From the cell containing the given text, extract its center point as [x, y] coordinate. 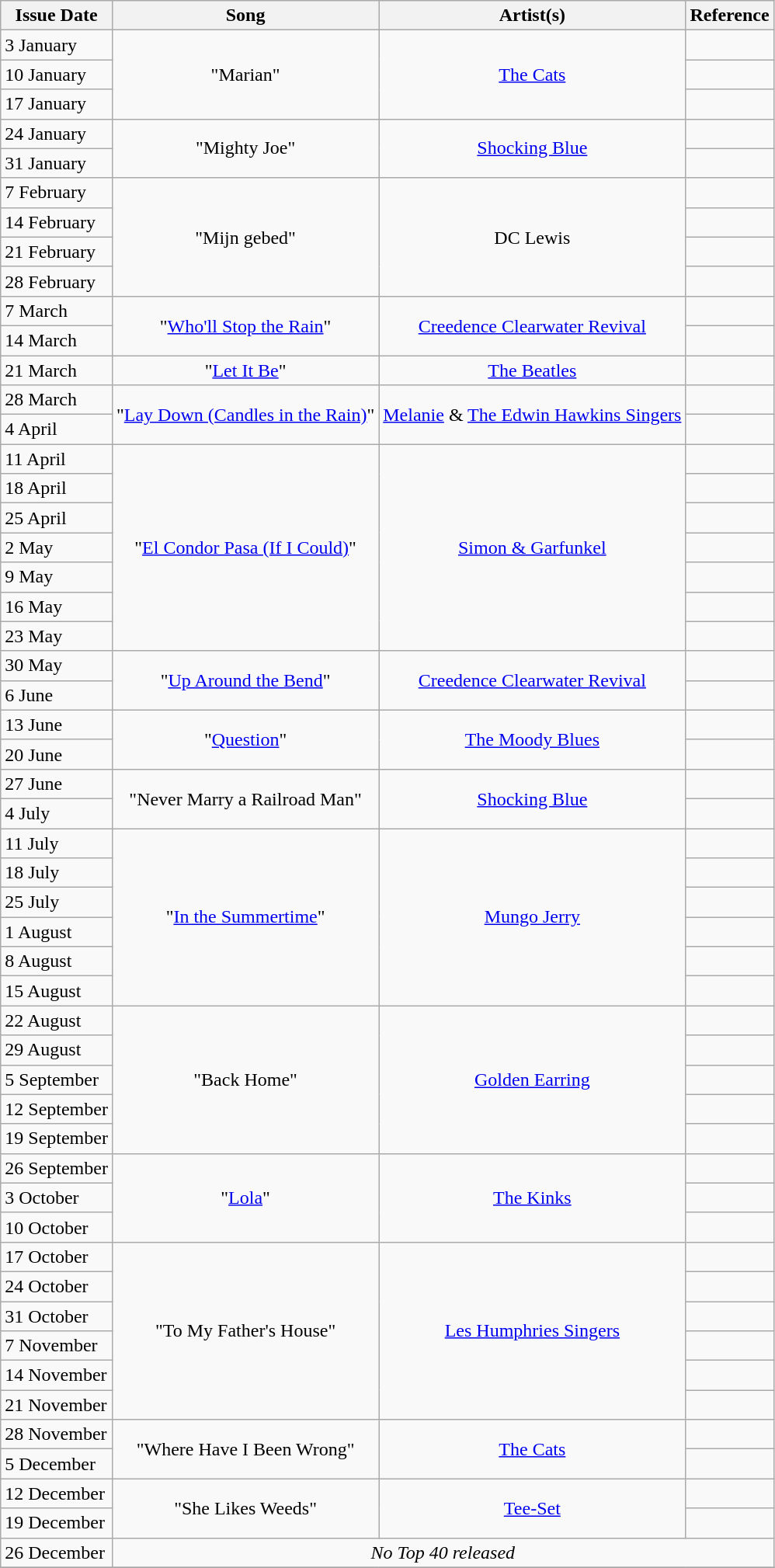
"Up Around the Bend" [245, 680]
17 January [57, 104]
22 August [57, 1020]
8 August [57, 961]
"Never Marry a Railroad Man" [245, 798]
"Let It Be" [245, 370]
26 December [57, 1552]
19 September [57, 1139]
Song [245, 16]
9 May [57, 577]
4 April [57, 429]
3 January [57, 45]
"Question" [245, 739]
The Kinks [533, 1198]
Les Humphries Singers [533, 1330]
7 November [57, 1346]
29 August [57, 1050]
25 April [57, 518]
30 May [57, 666]
"Lola" [245, 1198]
Simon & Garfunkel [533, 548]
1 August [57, 932]
Issue Date [57, 16]
28 March [57, 400]
18 July [57, 873]
21 March [57, 370]
23 May [57, 636]
The Beatles [533, 370]
"She Likes Weeds" [245, 1508]
7 March [57, 311]
"Lay Down (Candles in the Rain)" [245, 415]
"Where Have I Been Wrong" [245, 1449]
14 February [57, 222]
21 February [57, 252]
Reference [730, 16]
19 December [57, 1523]
28 November [57, 1434]
"Mijn gebed" [245, 237]
Golden Earring [533, 1080]
7 February [57, 193]
10 January [57, 75]
25 July [57, 902]
6 June [57, 695]
26 September [57, 1168]
17 October [57, 1257]
11 April [57, 459]
The Moody Blues [533, 739]
10 October [57, 1227]
Mungo Jerry [533, 916]
28 February [57, 281]
"Mighty Joe" [245, 148]
31 January [57, 163]
No Top 40 released [443, 1552]
18 April [57, 488]
16 May [57, 607]
27 June [57, 784]
2 May [57, 548]
12 September [57, 1109]
DC Lewis [533, 237]
"Marian" [245, 75]
"In the Summertime" [245, 916]
13 June [57, 725]
5 September [57, 1080]
3 October [57, 1198]
24 January [57, 134]
5 December [57, 1464]
Artist(s) [533, 16]
12 December [57, 1493]
4 July [57, 813]
31 October [57, 1316]
24 October [57, 1286]
"El Condor Pasa (If I Could)" [245, 548]
14 March [57, 340]
21 November [57, 1405]
11 July [57, 843]
"Back Home" [245, 1080]
15 August [57, 991]
20 June [57, 754]
Melanie & The Edwin Hawkins Singers [533, 415]
14 November [57, 1375]
"To My Father's House" [245, 1330]
Tee-Set [533, 1508]
"Who'll Stop the Rain" [245, 325]
